Scan for the cell matching the given text and deliver its (x, y) coordinate at center. 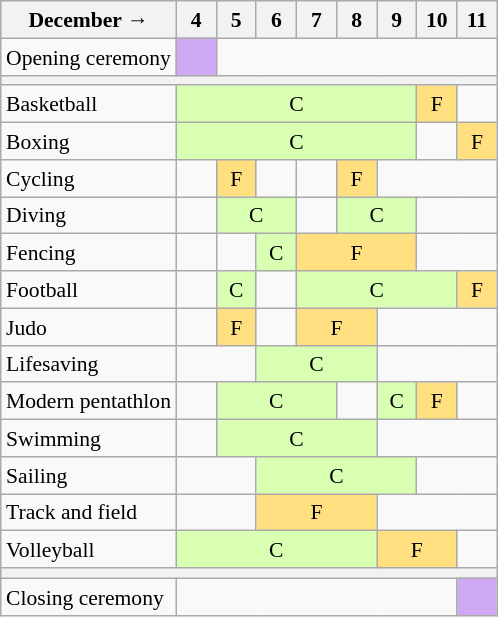
4 (196, 20)
Fencing (88, 252)
Modern pentathlon (88, 400)
Diving (88, 214)
Boxing (88, 140)
5 (236, 20)
Cycling (88, 178)
Closing ceremony (88, 596)
Track and field (88, 512)
8 (356, 20)
6 (276, 20)
Judo (88, 326)
Volleyball (88, 550)
Swimming (88, 438)
9 (397, 20)
December → (88, 20)
Lifesaving (88, 364)
Opening ceremony (88, 56)
11 (477, 20)
7 (316, 20)
Basketball (88, 104)
Football (88, 290)
10 (437, 20)
Sailing (88, 474)
